Capture the cell that displays the provided text and extract its (X, Y) central coordinate. 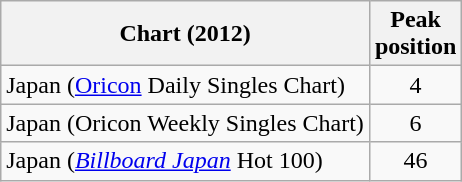
Japan (Billboard Japan Hot 100) (186, 161)
Peakposition (415, 34)
4 (415, 85)
Japan (Oricon Weekly Singles Chart) (186, 123)
Japan (Oricon Daily Singles Chart) (186, 85)
Chart (2012) (186, 34)
6 (415, 123)
46 (415, 161)
